Determine the [X, Y] coordinate at the center of the cell enclosing the given text.  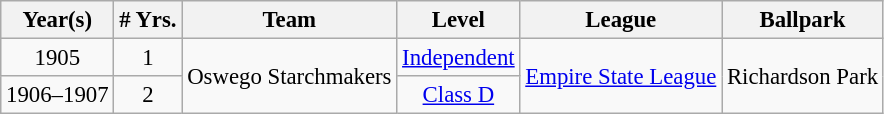
Class D [458, 95]
1905 [58, 58]
# Yrs. [148, 20]
1 [148, 58]
Year(s) [58, 20]
League [621, 20]
Team [290, 20]
Level [458, 20]
1906–1907 [58, 95]
Independent [458, 58]
Ballpark [803, 20]
Richardson Park [803, 76]
Oswego Starchmakers [290, 76]
Empire State League [621, 76]
2 [148, 95]
